Capture the cell that displays the provided text and extract its [X, Y] central coordinate. 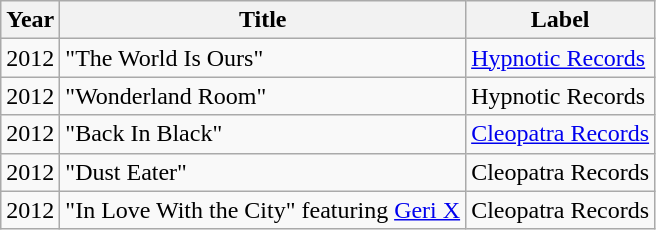
"The World Is Ours" [263, 58]
Title [263, 20]
"Dust Eater" [263, 172]
"Back In Black" [263, 134]
Label [560, 20]
"In Love With the City" featuring Geri X [263, 210]
"Wonderland Room" [263, 96]
Year [30, 20]
